Locate the cell with the specified text and output its (x, y) center coordinate. 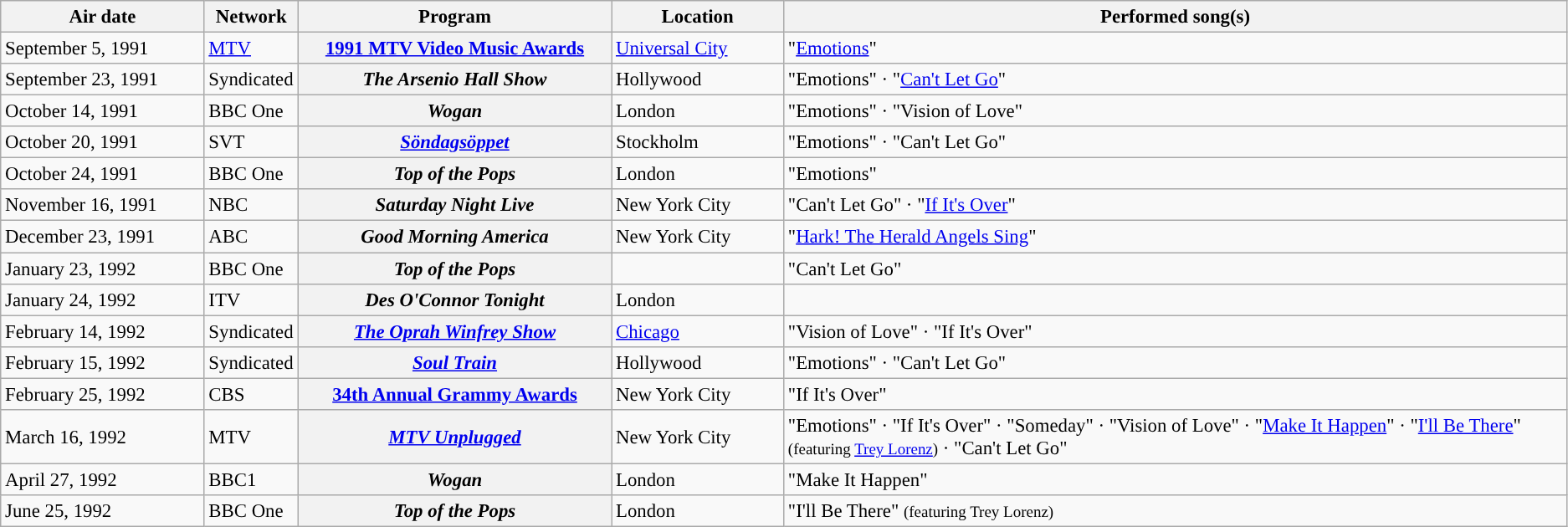
MTV Unplugged (454, 437)
September 23, 1991 (102, 79)
34th Annual Grammy Awards (454, 394)
October 14, 1991 (102, 111)
"Make It Happen" (1176, 479)
November 16, 1991 (102, 205)
ITV (251, 299)
Des O'Connor Tonight (454, 299)
April 27, 1992 (102, 479)
BBC1 (251, 479)
Location (698, 17)
"Hark! The Herald Angels Sing" (1176, 237)
January 24, 1992 (102, 299)
Air date (102, 17)
NBC (251, 205)
December 23, 1991 (102, 237)
"Emotions" · "If It's Over" · "Someday" · "Vision of Love" · "Make It Happen" · "I'll Be There" (featuring Trey Lorenz) · "Can't Let Go" (1176, 437)
1991 MTV Video Music Awards (454, 49)
CBS (251, 394)
Performed song(s) (1176, 17)
"Can't Let Go" · "If It's Over" (1176, 205)
February 25, 1992 (102, 394)
Söndagsöppet (454, 142)
"I'll Be There" (featuring Trey Lorenz) (1176, 511)
March 16, 1992 (102, 437)
"Emotions" · "Vision of Love" (1176, 111)
June 25, 1992 (102, 511)
The Arsenio Hall Show (454, 79)
February 14, 1992 (102, 331)
October 24, 1991 (102, 174)
The Oprah Winfrey Show (454, 331)
Saturday Night Live (454, 205)
Soul Train (454, 362)
February 15, 1992 (102, 362)
Good Morning America (454, 237)
Stockholm (698, 142)
Universal City (698, 49)
Network (251, 17)
ABC (251, 237)
January 23, 1992 (102, 269)
SVT (251, 142)
September 5, 1991 (102, 49)
Program (454, 17)
"Can't Let Go" (1176, 269)
Chicago (698, 331)
October 20, 1991 (102, 142)
"If It's Over" (1176, 394)
"Vision of Love" · "If It's Over" (1176, 331)
